Scan for the cell matching the given text and deliver its (X, Y) coordinate at center. 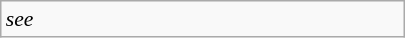
see (203, 19)
